From the cell containing the given text, extract its center point as [X, Y] coordinate. 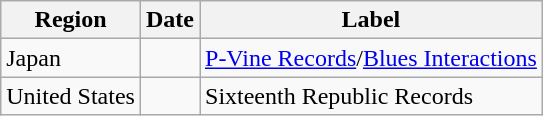
Date [170, 20]
P-Vine Records/Blues Interactions [372, 58]
Sixteenth Republic Records [372, 96]
Region [71, 20]
Label [372, 20]
Japan [71, 58]
United States [71, 96]
